Extract the [X, Y] coordinate from the center of the cell holding the provided text.  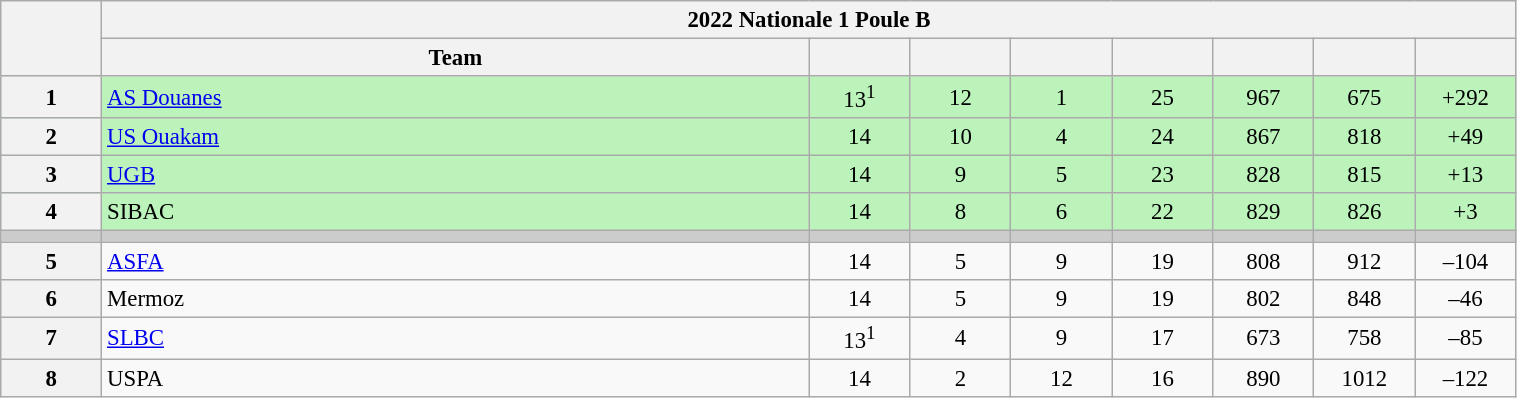
Team [456, 58]
2022 Nationale 1 Poule B [809, 20]
1012 [1364, 378]
+13 [1466, 175]
Mermoz [456, 298]
802 [1264, 298]
24 [1162, 137]
818 [1364, 137]
USPA [456, 378]
SLBC [456, 338]
912 [1364, 261]
758 [1364, 338]
+292 [1466, 97]
–104 [1466, 261]
ASFA [456, 261]
826 [1364, 213]
675 [1364, 97]
848 [1364, 298]
+3 [1466, 213]
22 [1162, 213]
–122 [1466, 378]
867 [1264, 137]
17 [1162, 338]
7 [52, 338]
815 [1364, 175]
16 [1162, 378]
AS Douanes [456, 97]
SIBAC [456, 213]
967 [1264, 97]
3 [52, 175]
UGB [456, 175]
890 [1264, 378]
828 [1264, 175]
–85 [1466, 338]
808 [1264, 261]
23 [1162, 175]
–46 [1466, 298]
673 [1264, 338]
829 [1264, 213]
10 [960, 137]
+49 [1466, 137]
25 [1162, 97]
US Ouakam [456, 137]
